Search for the cell housing the specified text and yield its (x, y) center coordinate. 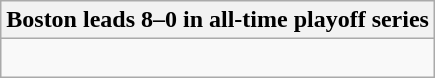
Boston leads 8–0 in all-time playoff series (218, 20)
